Provide the [x, y] coordinate of the cell's center where the given text is located.  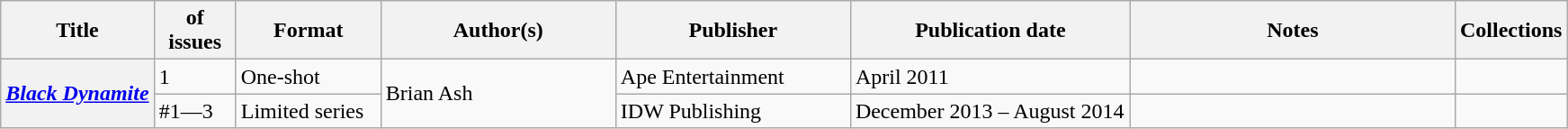
Title [77, 31]
One-shot [308, 77]
Black Dynamite [77, 94]
Ape Entertainment [732, 77]
Publication date [990, 31]
Collections [1510, 31]
Limited series [308, 111]
Format [308, 31]
Notes [1292, 31]
Publisher [732, 31]
April 2011 [990, 77]
of issues [194, 31]
1 [194, 77]
IDW Publishing [732, 111]
#1—3 [194, 111]
Author(s) [498, 31]
December 2013 – August 2014 [990, 111]
Brian Ash [498, 94]
